Find where the given text appears and provide that cell's center as (X, Y) coordinate. 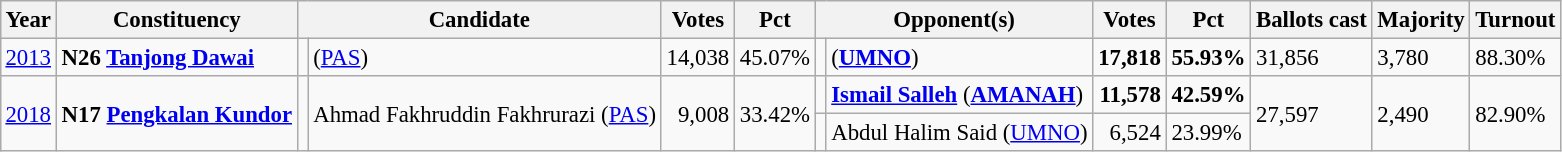
Constituency (176, 20)
Turnout (1516, 20)
Ahmad Fakhruddin Fakhrurazi (PAS) (484, 114)
31,856 (1312, 57)
45.07% (776, 57)
2013 (28, 57)
(PAS) (484, 57)
Year (28, 20)
2018 (28, 114)
Opponent(s) (954, 20)
17,818 (1130, 57)
11,578 (1130, 95)
Majority (1421, 20)
2,490 (1421, 114)
9,008 (698, 114)
33.42% (776, 114)
3,780 (1421, 57)
82.90% (1516, 114)
23.99% (1208, 133)
Ismail Salleh (AMANAH) (960, 95)
Candidate (479, 20)
27,597 (1312, 114)
55.93% (1208, 57)
(UMNO) (960, 57)
88.30% (1516, 57)
Abdul Halim Said (UMNO) (960, 133)
42.59% (1208, 95)
6,524 (1130, 133)
N17 Pengkalan Kundor (176, 114)
Ballots cast (1312, 20)
14,038 (698, 57)
N26 Tanjong Dawai (176, 57)
